Locate the cell with the specified text and output its (X, Y) center coordinate. 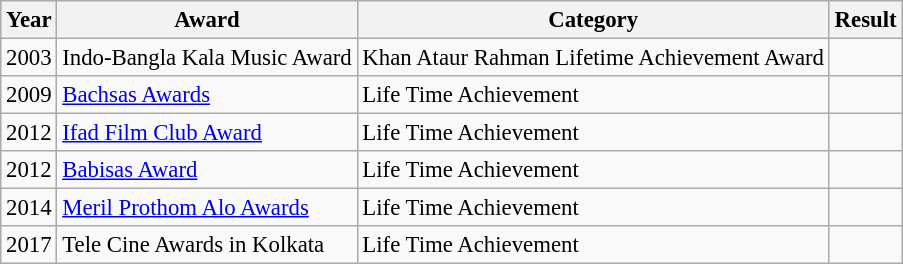
Ifad Film Club Award (207, 133)
Tele Cine Awards in Kolkata (207, 245)
2009 (29, 95)
Babisas Award (207, 170)
Award (207, 20)
Meril Prothom Alo Awards (207, 208)
2017 (29, 245)
Category (593, 20)
Bachsas Awards (207, 95)
Result (866, 20)
2003 (29, 58)
Indo-Bangla Kala Music Award (207, 58)
2014 (29, 208)
Year (29, 20)
Khan Ataur Rahman Lifetime Achievement Award (593, 58)
